Pinpoint the cell where the given text exists, returning its [X, Y] midpoint coordinate. 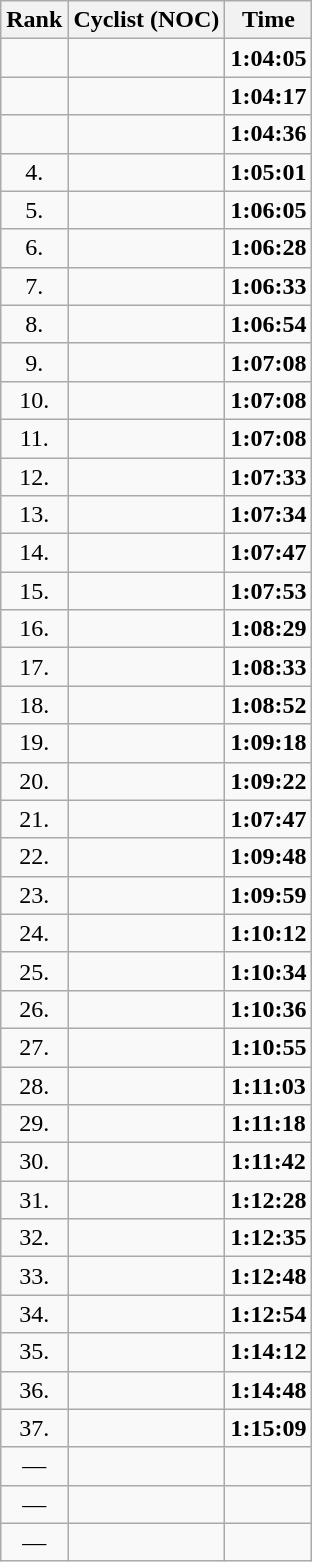
1:09:18 [268, 743]
34. [34, 1314]
1:09:48 [268, 857]
17. [34, 667]
1:11:42 [268, 1162]
1:12:48 [268, 1276]
24. [34, 933]
1:15:09 [268, 1428]
13. [34, 515]
1:06:28 [268, 248]
1:11:18 [268, 1124]
23. [34, 895]
1:07:34 [268, 515]
1:04:05 [268, 58]
1:12:28 [268, 1200]
35. [34, 1352]
16. [34, 629]
33. [34, 1276]
8. [34, 324]
14. [34, 553]
1:10:55 [268, 1047]
1:12:35 [268, 1238]
1:14:12 [268, 1352]
26. [34, 1009]
21. [34, 819]
11. [34, 438]
12. [34, 477]
28. [34, 1085]
Rank [34, 20]
20. [34, 781]
1:06:33 [268, 286]
1:10:34 [268, 971]
6. [34, 248]
1:12:54 [268, 1314]
31. [34, 1200]
37. [34, 1428]
Cyclist (NOC) [146, 20]
10. [34, 400]
25. [34, 971]
1:09:59 [268, 895]
18. [34, 705]
19. [34, 743]
7. [34, 286]
4. [34, 172]
1:06:05 [268, 210]
1:08:29 [268, 629]
1:04:17 [268, 96]
36. [34, 1390]
9. [34, 362]
1:08:52 [268, 705]
15. [34, 591]
1:04:36 [268, 134]
1:06:54 [268, 324]
1:07:53 [268, 591]
1:07:33 [268, 477]
30. [34, 1162]
1:14:48 [268, 1390]
1:05:01 [268, 172]
1:08:33 [268, 667]
1:10:36 [268, 1009]
5. [34, 210]
1:10:12 [268, 933]
Time [268, 20]
27. [34, 1047]
1:11:03 [268, 1085]
32. [34, 1238]
1:09:22 [268, 781]
22. [34, 857]
29. [34, 1124]
